Return the (x, y) coordinate for the center point of the cell that contains the specified text.  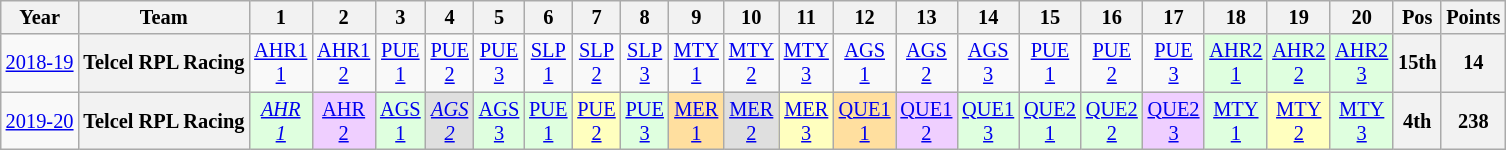
11 (806, 17)
16 (1112, 17)
4 (450, 17)
2 (344, 17)
AHR1 (280, 121)
QUE11 (865, 121)
6 (548, 17)
238 (1473, 121)
13 (927, 17)
Pos (1417, 17)
Team (164, 17)
AHR11 (280, 63)
MER1 (696, 121)
8 (645, 17)
9 (696, 17)
AHR22 (1298, 63)
3 (400, 17)
19 (1298, 17)
AHR12 (344, 63)
17 (1174, 17)
AHR23 (1362, 63)
MER3 (806, 121)
15th (1417, 63)
4th (1417, 121)
SLP1 (548, 63)
5 (499, 17)
SLP3 (645, 63)
2018-19 (40, 63)
1 (280, 17)
SLP2 (596, 63)
2019-20 (40, 121)
Year (40, 17)
12 (865, 17)
MER2 (752, 121)
7 (596, 17)
QUE22 (1112, 121)
Points (1473, 17)
QUE23 (1174, 121)
10 (752, 17)
18 (1236, 17)
AHR2 (344, 121)
QUE12 (927, 121)
QUE13 (988, 121)
AHR21 (1236, 63)
15 (1050, 17)
20 (1362, 17)
QUE21 (1050, 121)
